Return the (X, Y) coordinate for the center point of the cell that contains the specified text.  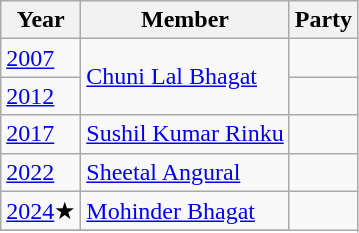
Party (323, 20)
Chuni Lal Bhagat (185, 77)
2024★ (41, 211)
2007 (41, 58)
Member (185, 20)
2022 (41, 172)
Year (41, 20)
Sheetal Angural (185, 172)
Mohinder Bhagat (185, 211)
2017 (41, 134)
Sushil Kumar Rinku (185, 134)
2012 (41, 96)
